Determine the [X, Y] coordinate at the center of the cell enclosing the given text.  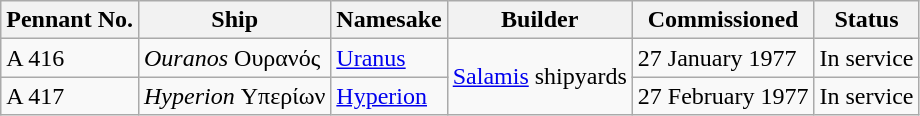
Pennant No. [70, 20]
27 January 1977 [723, 58]
Commissioned [723, 20]
Ship [234, 20]
Hyperion Υπερίων [234, 96]
Uranus [389, 58]
A 416 [70, 58]
Salamis shipyards [540, 77]
27 February 1977 [723, 96]
Status [866, 20]
Ouranos Ουρανός [234, 58]
A 417 [70, 96]
Hyperion [389, 96]
Namesake [389, 20]
Builder [540, 20]
